For the text-containing cell, return its midpoint in (x, y) coordinate format. 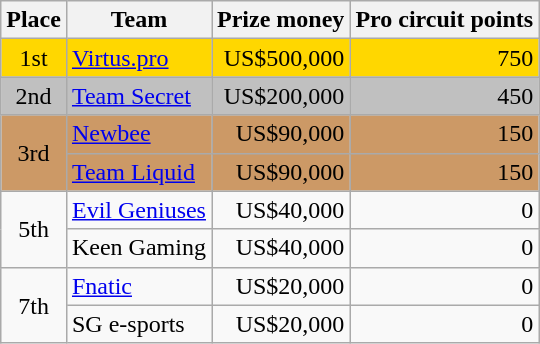
Team (138, 20)
3rd (34, 153)
Team Secret (138, 96)
Team Liquid (138, 172)
2nd (34, 96)
Pro circuit points (444, 20)
Fnatic (138, 286)
5th (34, 229)
US$500,000 (281, 58)
750 (444, 58)
Keen Gaming (138, 248)
Place (34, 20)
SG e-sports (138, 324)
US$200,000 (281, 96)
Prize money (281, 20)
Newbee (138, 134)
7th (34, 305)
450 (444, 96)
Evil Geniuses (138, 210)
Virtus.pro (138, 58)
1st (34, 58)
